Determine the (x, y) coordinate at the center of the cell enclosing the given text.  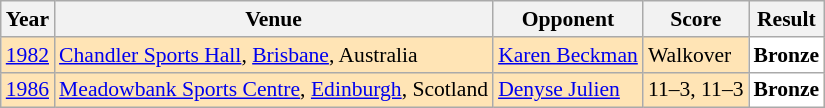
Venue (274, 19)
Chandler Sports Hall, Brisbane, Australia (274, 55)
11–3, 11–3 (696, 90)
1986 (28, 90)
Walkover (696, 55)
1982 (28, 55)
Year (28, 19)
Score (696, 19)
Result (787, 19)
Denyse Julien (568, 90)
Karen Beckman (568, 55)
Opponent (568, 19)
Meadowbank Sports Centre, Edinburgh, Scotland (274, 90)
